From the cell containing the given text, extract its center point as [x, y] coordinate. 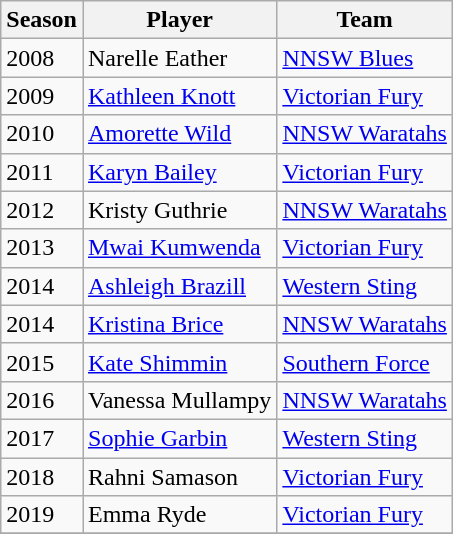
Ashleigh Brazill [179, 286]
2010 [42, 134]
2017 [42, 438]
2018 [42, 477]
Kate Shimmin [179, 362]
Rahni Samason [179, 477]
Kristina Brice [179, 324]
Karyn Bailey [179, 172]
Team [365, 20]
2012 [42, 210]
Mwai Kumwenda [179, 248]
Kathleen Knott [179, 96]
2016 [42, 400]
2013 [42, 248]
Southern Force [365, 362]
NNSW Blues [365, 58]
Vanessa Mullampy [179, 400]
2019 [42, 515]
Season [42, 20]
Amorette Wild [179, 134]
2008 [42, 58]
Emma Ryde [179, 515]
Sophie Garbin [179, 438]
Player [179, 20]
2009 [42, 96]
Narelle Eather [179, 58]
2011 [42, 172]
Kristy Guthrie [179, 210]
2015 [42, 362]
